From the cell containing the given text, extract its center point as (x, y) coordinate. 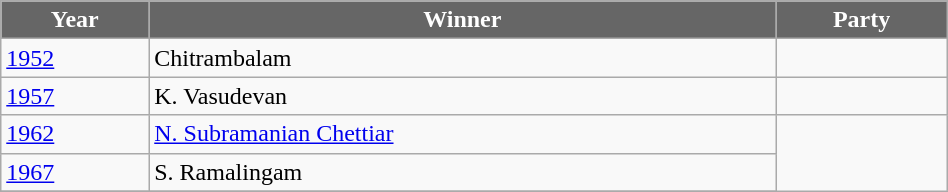
1962 (75, 134)
Chitrambalam (462, 58)
S. Ramalingam (462, 172)
N. Subramanian Chettiar (462, 134)
Year (75, 20)
1952 (75, 58)
K. Vasudevan (462, 96)
Winner (462, 20)
Party (862, 20)
1957 (75, 96)
1967 (75, 172)
